From the cell containing the given text, extract its center point as (X, Y) coordinate. 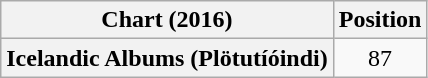
Position (380, 20)
Icelandic Albums (Plötutíóindi) (167, 58)
Chart (2016) (167, 20)
87 (380, 58)
